Detect which cell encompasses the target text, then output its [x, y] center coordinate. 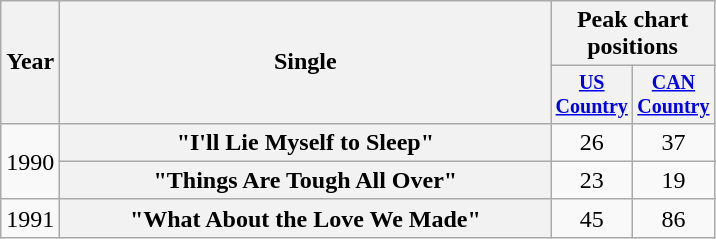
CAN Country [674, 94]
1990 [30, 161]
45 [592, 218]
Single [306, 62]
86 [674, 218]
"Things Are Tough All Over" [306, 180]
"I'll Lie Myself to Sleep" [306, 142]
"What About the Love We Made" [306, 218]
23 [592, 180]
1991 [30, 218]
Peak chartpositions [632, 34]
19 [674, 180]
Year [30, 62]
37 [674, 142]
US Country [592, 94]
26 [592, 142]
